Capture the cell that displays the provided text and extract its [x, y] central coordinate. 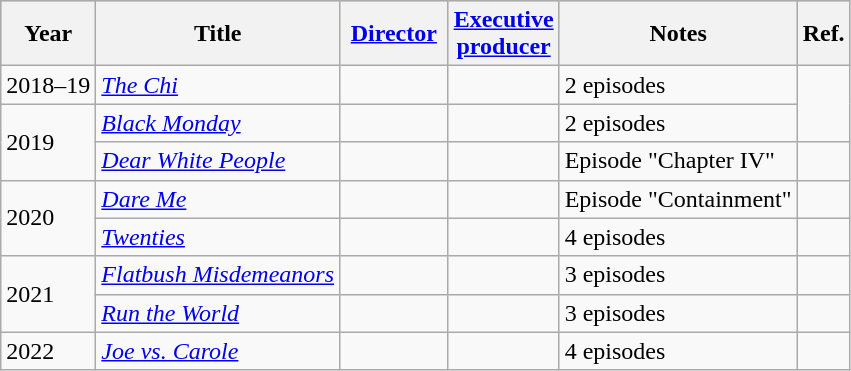
Black Monday [218, 123]
Joe vs. Carole [218, 351]
Dare Me [218, 199]
Director [394, 34]
2019 [48, 142]
Run the World [218, 313]
Notes [678, 34]
Executive producer [504, 34]
Dear White People [218, 161]
Title [218, 34]
Flatbush Misdemeanors [218, 275]
Ref. [824, 34]
Year [48, 34]
2021 [48, 294]
The Chi [218, 85]
2022 [48, 351]
2020 [48, 218]
2018–19 [48, 85]
Episode "Containment" [678, 199]
Episode "Chapter IV" [678, 161]
Twenties [218, 237]
